Output the (x, y) coordinate of the center of the cell containing the given text.  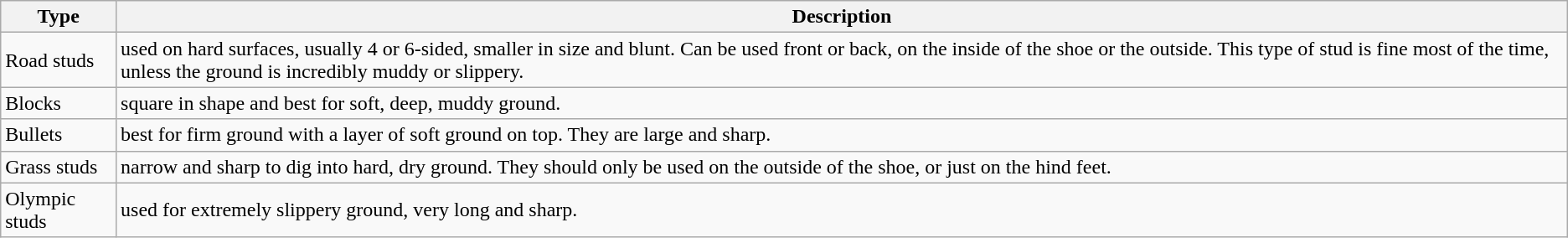
used for extremely slippery ground, very long and sharp. (843, 210)
Road studs (59, 60)
square in shape and best for soft, deep, muddy ground. (843, 103)
narrow and sharp to dig into hard, dry ground. They should only be used on the outside of the shoe, or just on the hind feet. (843, 167)
Grass studs (59, 167)
Blocks (59, 103)
Bullets (59, 135)
best for firm ground with a layer of soft ground on top. They are large and sharp. (843, 135)
Description (843, 17)
Olympic studs (59, 210)
Type (59, 17)
